Return the [x, y] coordinate for the center point of the cell that contains the specified text.  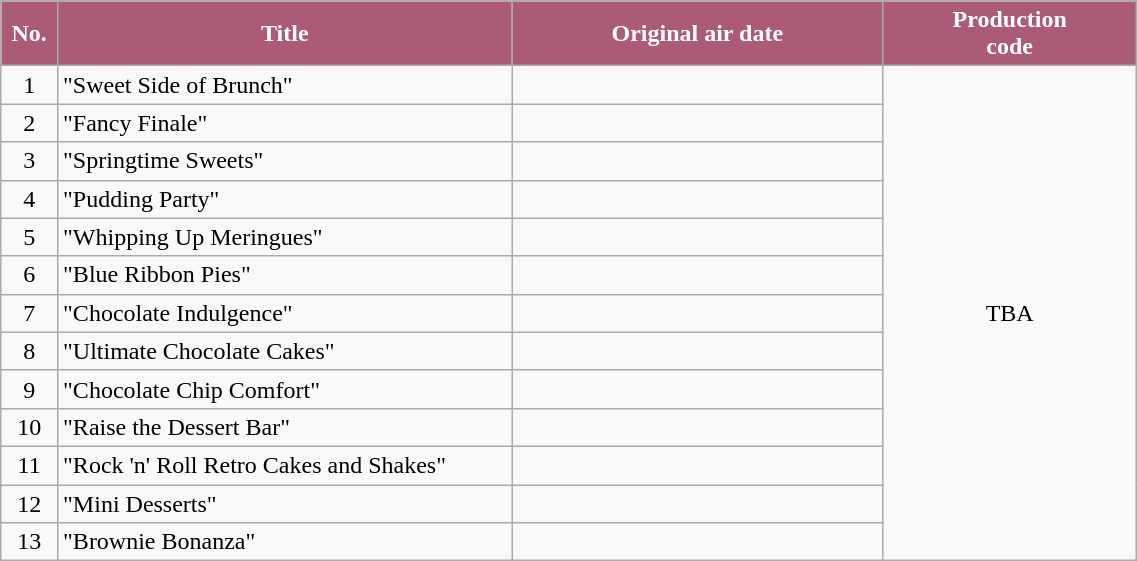
1 [30, 85]
"Chocolate Indulgence" [285, 313]
4 [30, 199]
"Blue Ribbon Pies" [285, 275]
12 [30, 503]
13 [30, 542]
"Chocolate Chip Comfort" [285, 389]
"Whipping Up Meringues" [285, 237]
6 [30, 275]
2 [30, 123]
3 [30, 161]
Title [285, 34]
"Mini Desserts" [285, 503]
TBA [1010, 314]
Original air date [698, 34]
"Sweet Side of Brunch" [285, 85]
"Fancy Finale" [285, 123]
"Rock 'n' Roll Retro Cakes and Shakes" [285, 465]
No. [30, 34]
10 [30, 427]
5 [30, 237]
8 [30, 351]
"Brownie Bonanza" [285, 542]
Productioncode [1010, 34]
"Ultimate Chocolate Cakes" [285, 351]
"Springtime Sweets" [285, 161]
7 [30, 313]
9 [30, 389]
"Raise the Dessert Bar" [285, 427]
11 [30, 465]
"Pudding Party" [285, 199]
